Find where the given text appears and provide that cell's center as (X, Y) coordinate. 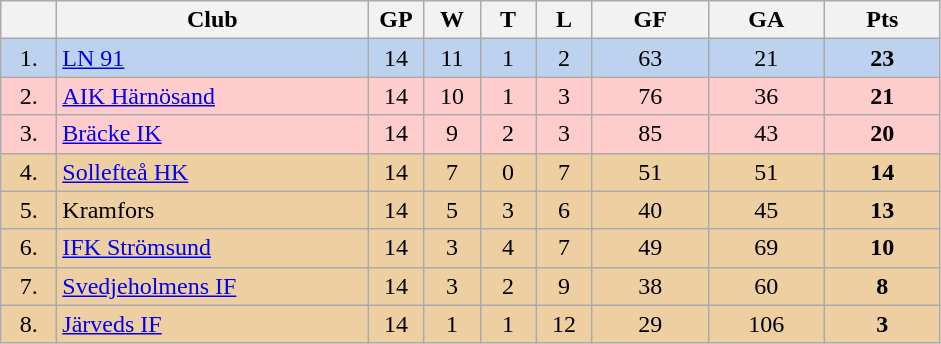
43 (766, 134)
Järveds IF (212, 324)
38 (650, 286)
29 (650, 324)
8 (882, 286)
36 (766, 96)
49 (650, 248)
85 (650, 134)
Svedjeholmens IF (212, 286)
GF (650, 20)
3. (29, 134)
Sollefteå HK (212, 172)
AIK Härnösand (212, 96)
4. (29, 172)
63 (650, 58)
5. (29, 210)
GP (396, 20)
40 (650, 210)
2. (29, 96)
L (564, 20)
11 (452, 58)
5 (452, 210)
45 (766, 210)
0 (508, 172)
106 (766, 324)
Pts (882, 20)
8. (29, 324)
4 (508, 248)
IFK Strömsund (212, 248)
6. (29, 248)
W (452, 20)
Club (212, 20)
Bräcke IK (212, 134)
13 (882, 210)
T (508, 20)
23 (882, 58)
69 (766, 248)
LN 91 (212, 58)
76 (650, 96)
Kramfors (212, 210)
20 (882, 134)
12 (564, 324)
60 (766, 286)
6 (564, 210)
GA (766, 20)
1. (29, 58)
7. (29, 286)
